For the text-containing cell, return its midpoint in (x, y) coordinate format. 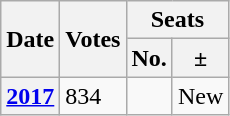
Seats (178, 20)
± (200, 58)
834 (93, 96)
New (200, 96)
Date (30, 39)
Votes (93, 39)
No. (149, 58)
2017 (30, 96)
